Locate the cell with the specified text and output its (X, Y) center coordinate. 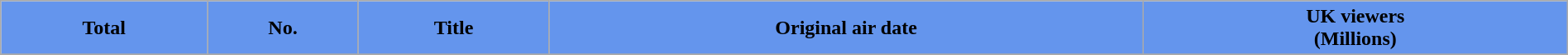
Title (453, 28)
Total (104, 28)
Original air date (846, 28)
UK viewers(Millions) (1355, 28)
No. (283, 28)
